Extract the (x, y) coordinate from the center of the cell holding the provided text.  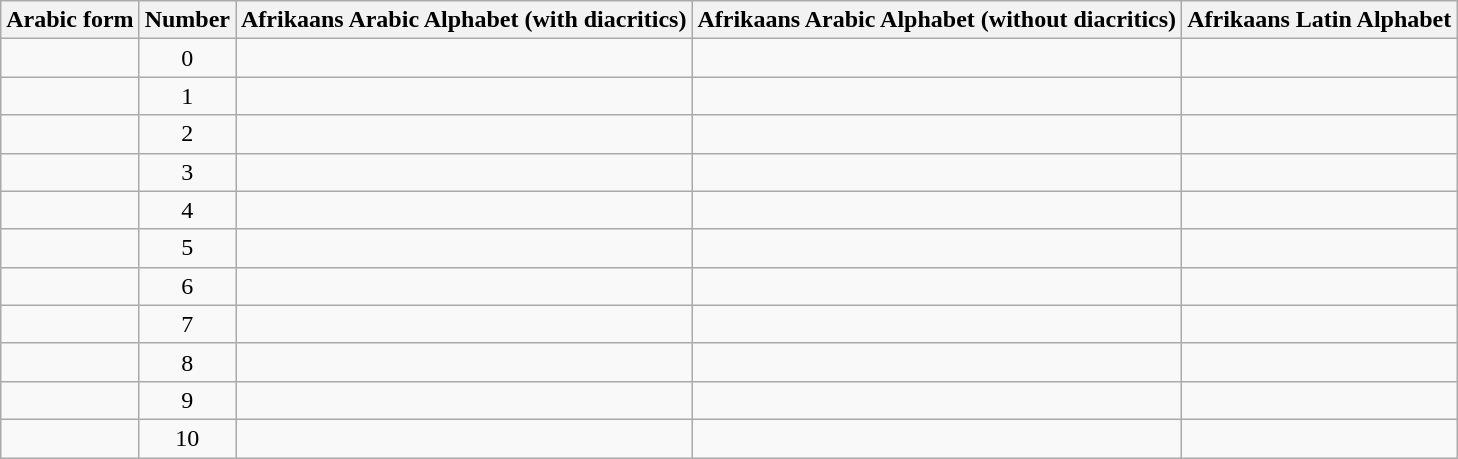
3 (187, 172)
1 (187, 96)
Afrikaans Latin Alphabet (1320, 20)
10 (187, 438)
9 (187, 400)
0 (187, 58)
Number (187, 20)
4 (187, 210)
8 (187, 362)
Afrikaans Arabic Alphabet (with diacritics) (464, 20)
Afrikaans Arabic Alphabet (without diacritics) (937, 20)
2 (187, 134)
6 (187, 286)
7 (187, 324)
5 (187, 248)
Arabic form (70, 20)
